Determine the [x, y] coordinate at the center of the cell enclosing the given text.  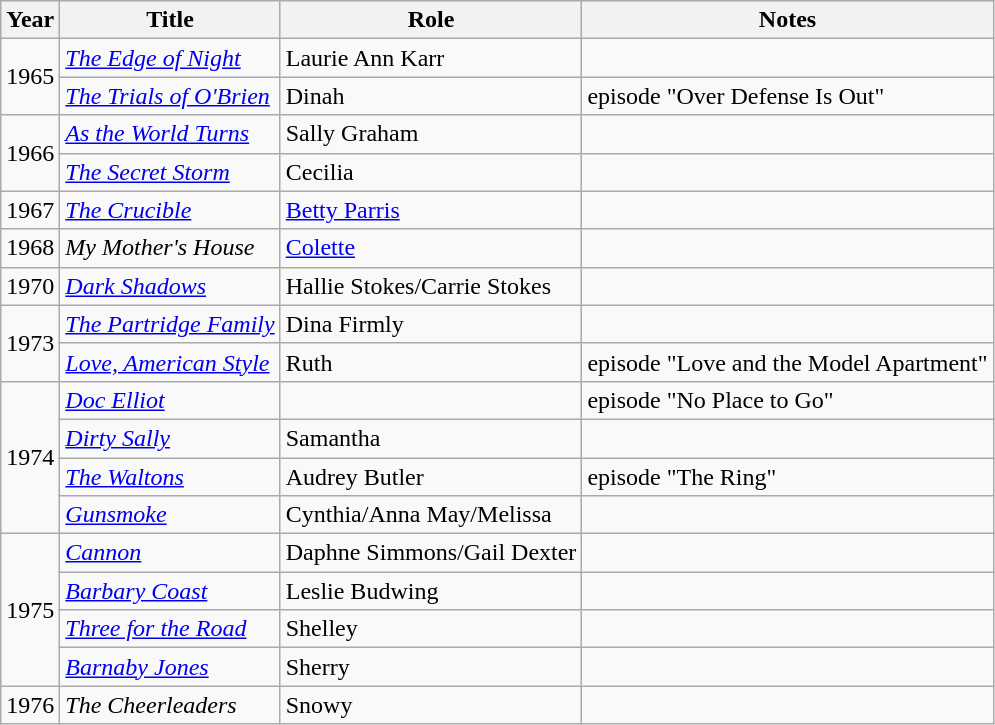
1965 [30, 77]
Barbary Coast [170, 591]
Samantha [431, 438]
1975 [30, 610]
Sherry [431, 667]
1976 [30, 705]
The Crucible [170, 210]
Barnaby Jones [170, 667]
The Edge of Night [170, 58]
Gunsmoke [170, 515]
Daphne Simmons/Gail Dexter [431, 553]
The Secret Storm [170, 172]
Title [170, 20]
Doc Elliot [170, 400]
1973 [30, 343]
Dina Firmly [431, 324]
Year [30, 20]
Love, American Style [170, 362]
Ruth [431, 362]
Notes [788, 20]
1966 [30, 153]
episode "Love and the Model Apartment" [788, 362]
1968 [30, 248]
Betty Parris [431, 210]
Leslie Budwing [431, 591]
Hallie Stokes/Carrie Stokes [431, 286]
Audrey Butler [431, 477]
Dark Shadows [170, 286]
The Trials of O'Brien [170, 96]
episode "No Place to Go" [788, 400]
The Waltons [170, 477]
Shelley [431, 629]
Dirty Sally [170, 438]
As the World Turns [170, 134]
Sally Graham [431, 134]
The Partridge Family [170, 324]
The Cheerleaders [170, 705]
Dinah [431, 96]
Colette [431, 248]
Cecilia [431, 172]
Cynthia/Anna May/Melissa [431, 515]
Cannon [170, 553]
My Mother's House [170, 248]
1967 [30, 210]
Role [431, 20]
Three for the Road [170, 629]
1974 [30, 457]
episode "The Ring" [788, 477]
1970 [30, 286]
Laurie Ann Karr [431, 58]
Snowy [431, 705]
episode "Over Defense Is Out" [788, 96]
